Return (x, y) of the center of cell containing provided text 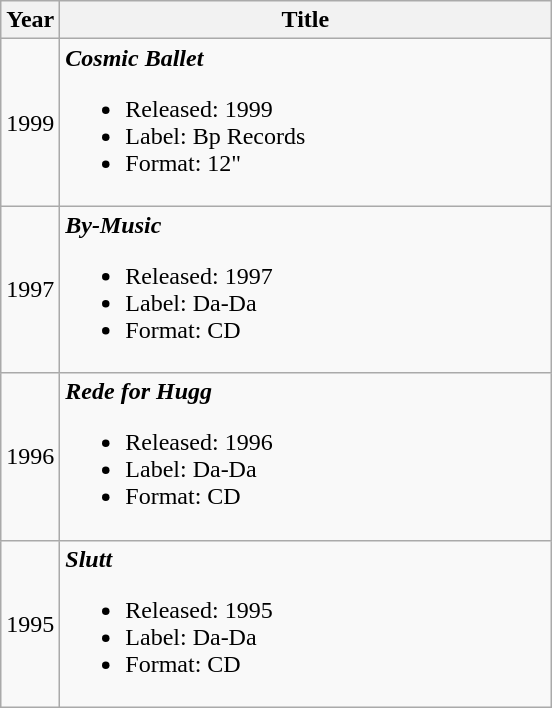
1999 (30, 122)
Cosmic BalletReleased: 1999Label: Bp Records Format: 12" (306, 122)
Rede for HuggReleased: 1996Label: Da-Da Format: CD (306, 456)
1996 (30, 456)
Title (306, 20)
SluttReleased: 1995Label: Da-Da Format: CD (306, 624)
Year (30, 20)
1997 (30, 290)
1995 (30, 624)
By-MusicReleased: 1997Label: Da-Da Format: CD (306, 290)
